Search for the cell housing the specified text and yield its [X, Y] center coordinate. 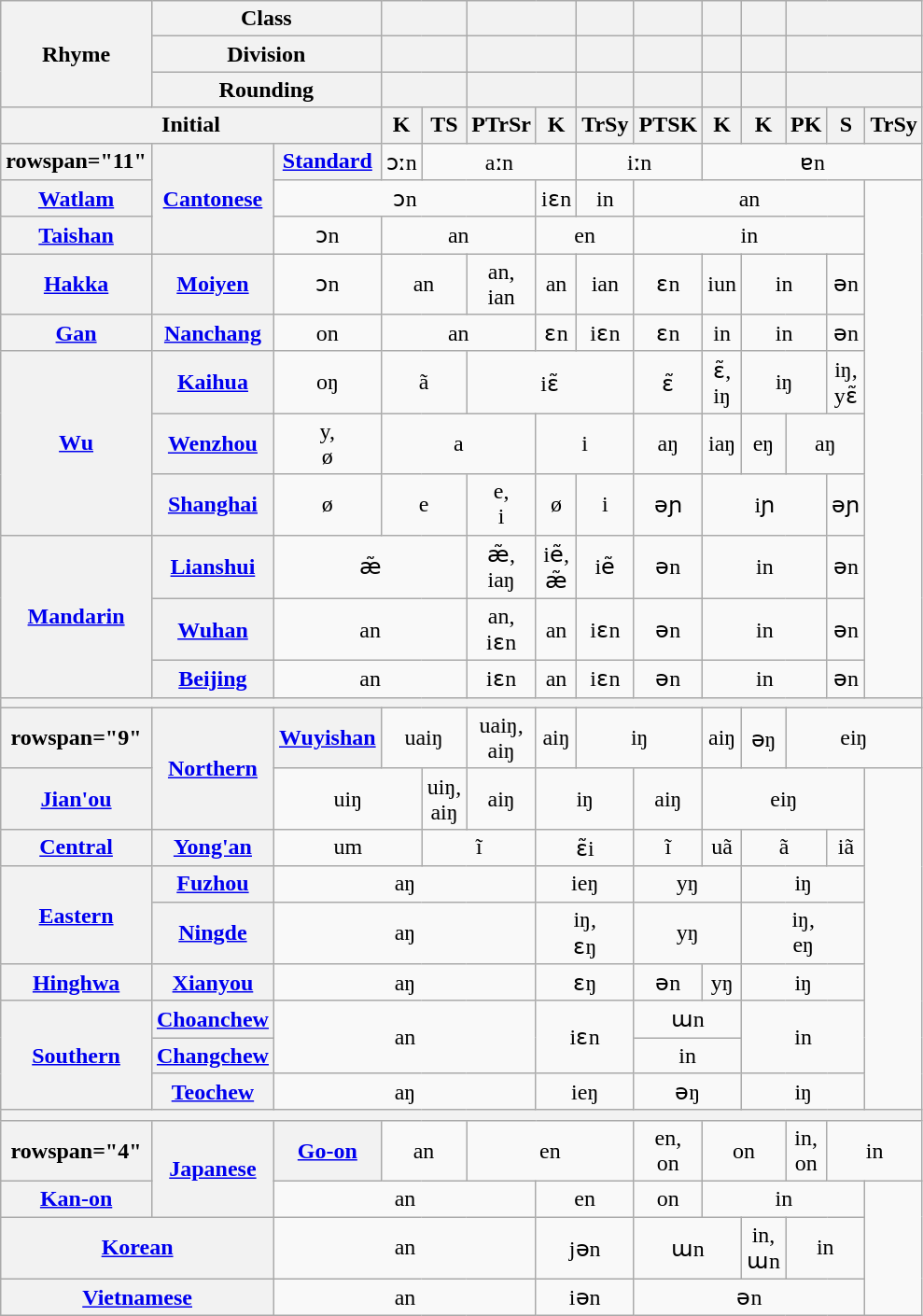
iã [846, 847]
Wenzhou [213, 444]
Teochew [213, 1092]
in,ɯn [763, 1249]
in,on [806, 1150]
Vietnamese [138, 1297]
Fuzhou [213, 884]
iɛ̃ [551, 383]
Choanchew [213, 1019]
Eastern [77, 915]
Hinghwa [77, 983]
PTrSr [502, 125]
uiŋ,aiŋ [444, 799]
ɛŋ [584, 983]
Ningde [213, 933]
en,on [668, 1150]
Rhyme [77, 54]
iːn [640, 161]
um [347, 847]
an,iɛn [502, 629]
ɛ̃i [584, 847]
iən [584, 1297]
iŋ,yɛ̃ [846, 383]
Cantonese [213, 198]
e,i [502, 504]
Gan [77, 333]
Shanghai [213, 504]
ɐn [813, 161]
e [424, 504]
eŋ [763, 444]
ɔːn [401, 161]
rowspan="11" [77, 161]
rowspan="4" [77, 1150]
Wuyishan [327, 737]
Changchew [213, 1056]
iẽ,æ̃ [556, 567]
æ̃ [370, 567]
iŋ,eŋ [803, 933]
Yong'an [213, 847]
Kan-on [77, 1198]
Japanese [213, 1169]
Wu [77, 442]
jən [584, 1249]
ɛ̃ [668, 383]
æ̃,iaŋ [502, 567]
uiŋ [347, 799]
iŋ,ɛŋ [584, 933]
uaiŋ [424, 737]
iaŋ [722, 444]
Hakka [77, 284]
Nanchang [213, 333]
Central [77, 847]
Mandarin [77, 616]
oŋ [327, 383]
rowspan="9" [77, 737]
Division [266, 54]
Class [266, 19]
Southern [77, 1055]
Lianshui [213, 567]
iun [722, 284]
iẽ [605, 567]
Jian'ou [77, 799]
aːn [498, 161]
y,ø [327, 444]
Rounding [266, 90]
Wuhan [213, 629]
uaiŋ,aiŋ [502, 737]
S [846, 125]
uã [722, 847]
Standard [327, 161]
ɛ̃,iŋ [722, 383]
an,ian [502, 284]
Kaihua [213, 383]
a [458, 444]
Taishan [77, 235]
Initial [190, 125]
Korean [138, 1249]
TS [444, 125]
Go-on [327, 1150]
PK [806, 125]
PTSK [668, 125]
ian [605, 284]
Beijing [213, 679]
Watlam [77, 199]
Northern [213, 768]
iɲ [765, 504]
Xianyou [213, 983]
Moiyen [213, 284]
